Output the (x, y) coordinate of the center of the cell containing the given text.  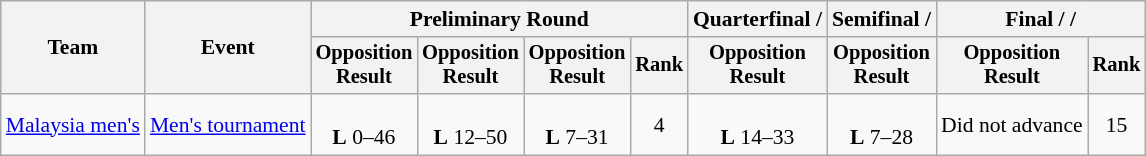
L 14–33 (758, 124)
L 7–31 (578, 124)
4 (659, 124)
Final / / (1040, 19)
Event (228, 48)
Malaysia men's (73, 124)
15 (1117, 124)
Preliminary Round (500, 19)
Men's tournament (228, 124)
L 12–50 (470, 124)
Team (73, 48)
L 0–46 (364, 124)
Quarterfinal / (758, 19)
Semifinal / (882, 19)
Did not advance (1012, 124)
L 7–28 (882, 124)
